Extract the [X, Y] coordinate from the center of the cell holding the provided text.  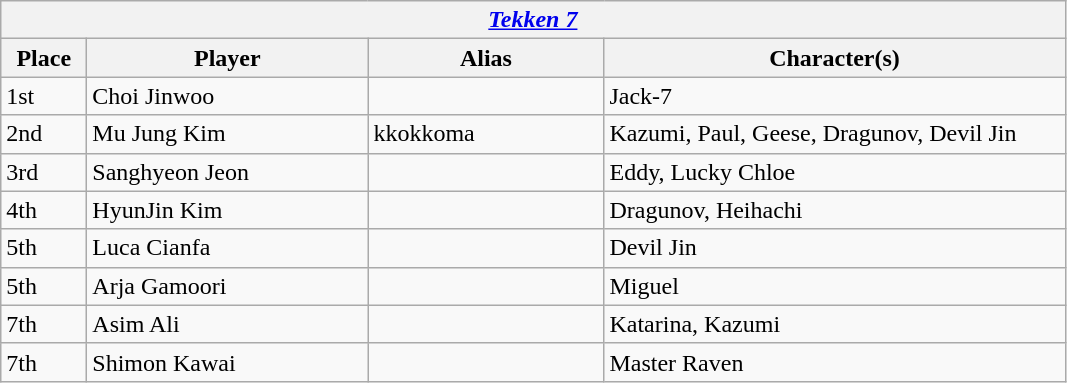
HyunJin Kim [228, 210]
Miguel [834, 286]
2nd [44, 134]
3rd [44, 172]
Alias [486, 58]
Asim Ali [228, 324]
Shimon Kawai [228, 362]
Tekken 7 [533, 20]
Character(s) [834, 58]
Arja Gamoori [228, 286]
Place [44, 58]
Choi Jinwoo [228, 96]
Devil Jin [834, 248]
kkokkoma [486, 134]
4th [44, 210]
Sanghyeon Jeon [228, 172]
Katarina, Kazumi [834, 324]
Kazumi, Paul, Geese, Dragunov, Devil Jin [834, 134]
1st [44, 96]
Dragunov, Heihachi [834, 210]
Eddy, Lucky Chloe [834, 172]
Mu Jung Kim [228, 134]
Jack-7 [834, 96]
Luca Cianfa [228, 248]
Player [228, 58]
Master Raven [834, 362]
